Locate the cell with the specified text and output its [X, Y] center coordinate. 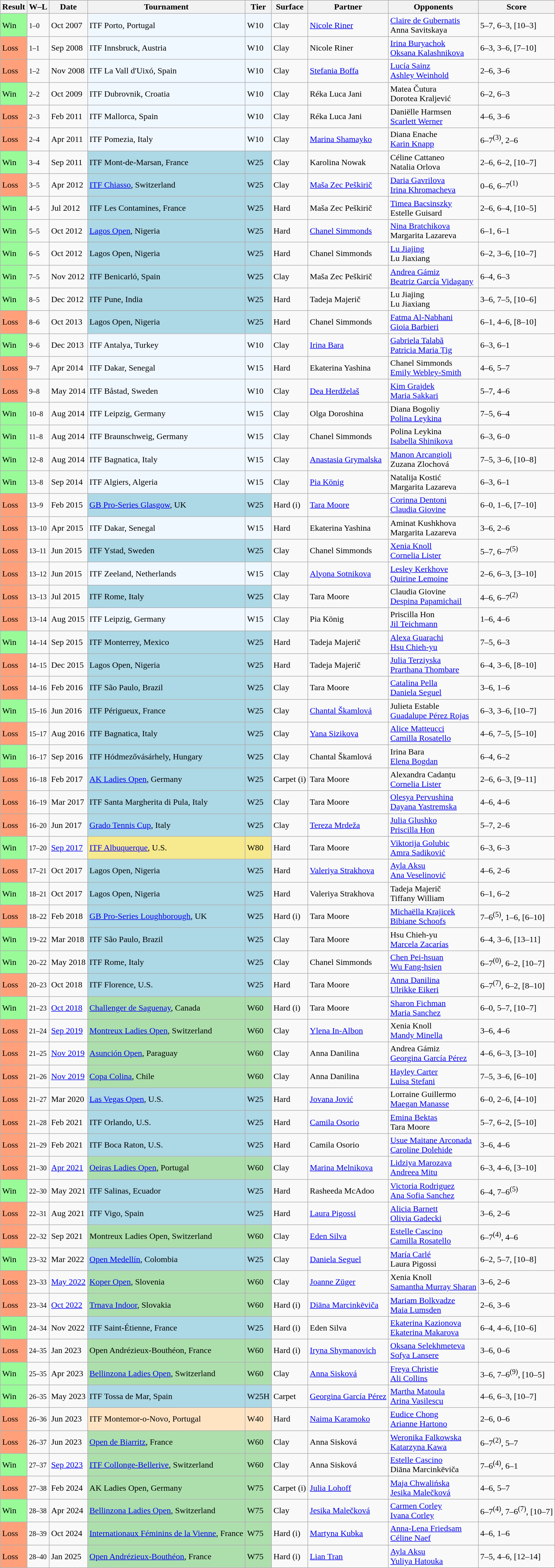
Dec 2013 [68, 345]
7–5, 6–3 [517, 642]
Carpet [290, 1397]
7–6(4), 6–1 [517, 1465]
13–10 [38, 528]
Joanne Züger [348, 1282]
Ylena In-Albon [348, 1031]
Lorraine Guillermo Maegan Manasse [433, 1099]
Estelle Cascino Diāna Marcinkēviča [433, 1465]
Alyona Sotnikova [348, 573]
Apr 2012 [68, 185]
Internationaux Féminins de la Vienne, France [166, 1534]
Result [14, 7]
12–8 [38, 459]
Ayla Aksu Yuliya Hatouka [433, 1556]
Xenia Knoll Cornelia Lister [433, 551]
2–6, 6–3, [9–11] [517, 779]
16–20 [38, 825]
Chanel Simmonds Emily Webley-Smith [433, 368]
4–6, 6–3, [3–10] [517, 1054]
Diana Bogoliy Polina Leykina [433, 414]
Olga Doroshina [348, 414]
6–4, 3–6, [8–10] [517, 665]
Carmen Corley Ivana Corley [433, 1510]
3–6, 7–5, [10–6] [517, 299]
6–3, 6–0 [517, 436]
Tadeja Majerič Tiffany William [433, 894]
Mar 2018 [68, 939]
ITF Hódmezővásárhely, Hungary [166, 757]
Tereza Mrdeža [348, 825]
W25H [258, 1397]
5–5 [38, 230]
21–27 [38, 1099]
28–38 [38, 1510]
9–7 [38, 368]
2–6, 6–3, [3–10] [517, 573]
ITF Florence, U.S. [166, 985]
Sep 2021 [68, 1236]
Weronika Falkowska Katarzyna Kawa [433, 1442]
17–21 [38, 870]
4–6, 1–6 [517, 1534]
Martha Matoula Arina Vasilescu [433, 1397]
Olesya Pervushina Dayana Yastremska [433, 802]
4–6, 6–3, [10–7] [517, 1397]
5–7, 6–7(5) [517, 551]
Aug 2021 [68, 1213]
7–5, 3–6, [10–8] [517, 459]
Diāna Marcinkēviča [348, 1305]
2–6, 6–4, [10–5] [517, 208]
Jovana Jović [348, 1099]
Marina Melnikova [348, 1168]
2–3 [38, 117]
8–5 [38, 299]
13–14 [38, 619]
Eudice Chong Arianne Hartono [433, 1419]
Copa Colina, Chile [166, 1076]
Claire de Gubernatis Anna Savitskaya [433, 25]
21–28 [38, 1122]
Open Medellín, Colombia [166, 1259]
22–32 [38, 1236]
Estelle Cascino Camilla Rosatello [433, 1236]
3–5 [38, 185]
Open de Biarritz, France [166, 1442]
21–24 [38, 1031]
Anna Danilina Ulrikke Eikeri [433, 985]
Nov 2008 [68, 71]
Apr 2014 [68, 368]
Feb 2024 [68, 1488]
Surface [290, 7]
Score [517, 7]
28–39 [38, 1534]
9–8 [38, 391]
21–23 [38, 1007]
Partner [348, 7]
Daria Gavrilova Irina Khromacheva [433, 185]
Hsu Chieh-yu Marcela Zacarías [433, 939]
Aminat Kushkhova Margarita Lazareva [433, 528]
20–22 [38, 962]
Jan 2023 [68, 1350]
Sep 2015 [68, 642]
6–0, 5–7, [10–7] [517, 1007]
Sep 2019 [68, 1031]
Karolina Nowak [348, 162]
Victoria Rodriguez Ana Sofia Sanchez [433, 1191]
Alicia Barnett Olivia Gadecki [433, 1213]
Apr 2024 [68, 1510]
Sep 2016 [68, 757]
ITF Braunschweig, Germany [166, 436]
Aug 2015 [68, 619]
May 2021 [68, 1191]
26–36 [38, 1419]
0–6, 6–7(1) [517, 185]
6–4, 7–6(5) [517, 1191]
17–20 [38, 848]
GB Pro-Series Glasgow, UK [166, 505]
1–1 [38, 48]
4–6, 7–5, [5–10] [517, 733]
Viktorija Golubic Amra Sadiković [433, 848]
7–6(5), 1–6, [6–10] [517, 916]
4–6, 3–6 [517, 117]
Mar 2017 [68, 802]
1–0 [38, 25]
Oct 2022 [68, 1305]
Jun 2017 [68, 825]
Alexa Guarachi Hsu Chieh-yu [433, 642]
6–7(4), 7–6(7), [10–7] [517, 1510]
Aug 2016 [68, 733]
ITF Santa Margherita di Pula, Italy [166, 802]
Apr 2011 [68, 139]
Daniëlle Harmsen Scarlett Werner [433, 117]
6–1, 6–2 [517, 894]
1–6, 4–6 [517, 619]
6–7(7), 6–2, [8–10] [517, 985]
6–0, 1–6, [7–10] [517, 505]
Las Vegas Open, U.S. [166, 1099]
Jun 2016 [68, 711]
6–2, 5–7, [10–8] [517, 1259]
5–7, 2–6 [517, 825]
3–6, 0–6 [517, 1350]
6–0, 2–6, [4–10] [517, 1099]
20–23 [38, 985]
ITF Innsbruck, Austria [166, 48]
Oct 2024 [68, 1534]
Corinna Dentoni Claudia Giovine [433, 505]
Julia Glushko Priscilla Hon [433, 825]
Lian Tran [348, 1556]
Catalina Pella Daniela Seguel [433, 688]
Julia Lohoff [348, 1488]
Koper Open, Slovenia [166, 1282]
Oct 2009 [68, 93]
Challenger de Saguenay, Canada [166, 1007]
Sep 2023 [68, 1465]
Grado Tennis Cup, Italy [166, 825]
Matea Čutura Dorotea Kraljević [433, 93]
Freya Christie Ali Collins [433, 1373]
Feb 2018 [68, 916]
Georgina García Pérez [348, 1397]
Sep 2011 [68, 162]
Polina Leykina Isabella Shinikova [433, 436]
ITF Mont-de-Marsan, France [166, 162]
21–29 [38, 1145]
5–7, 6–2, [5–10] [517, 1122]
ITF Ystad, Sweden [166, 551]
6–7(0), 6–2, [10–7] [517, 962]
ITF Antalya, Turkey [166, 345]
GB Pro-Series Loughborough, UK [166, 916]
Iryna Shymanovich [348, 1350]
Maja Chwalińska Jesika Malečková [433, 1488]
ITF La Vall d'Uixó, Spain [166, 71]
Céline Cattaneo Natalia Orlova [433, 162]
Lucía Sainz Ashley Weinhold [433, 71]
10–8 [38, 414]
Laura Pigossi [348, 1213]
7–5 [38, 276]
27–38 [38, 1488]
7–5, 4–6, [12–14] [517, 1556]
22–31 [38, 1213]
21–26 [38, 1076]
1–2 [38, 71]
Gabriela Talabă Patricia Maria Țig [433, 345]
Fatma Al-Nabhani Gioia Barbieri [433, 322]
Oct 2013 [68, 322]
Sep 2014 [68, 482]
6–2, 3–6, [10–7] [517, 254]
Irina Bara [348, 345]
ITF Collonge-Bellerive, Switzerland [166, 1465]
ITF Porto, Portugal [166, 25]
Jesika Malečková [348, 1510]
14–16 [38, 688]
2–4 [38, 139]
Priscilla Hon Jil Teichmann [433, 619]
7–5, 3–6, [6–10] [517, 1076]
21–25 [38, 1054]
13–9 [38, 505]
ITF Les Contamines, France [166, 208]
27–37 [38, 1465]
11–8 [38, 436]
Yana Sizikova [348, 733]
Feb 2011 [68, 117]
Lesley Kerkhove Quirine Lemoine [433, 573]
6–4, 3–6, [13–11] [517, 939]
13–12 [38, 573]
Emina Bektas Tara Moore [433, 1122]
8–6 [38, 322]
6–7(4), 4–6 [517, 1236]
15–17 [38, 733]
ITF Saint-Étienne, France [166, 1328]
May 2018 [68, 962]
3–4 [38, 162]
5–7, 4–6 [517, 391]
Diana Enache Karin Knapp [433, 139]
Jul 2015 [68, 596]
Usue Maitane Arconada Caroline Dolehide [433, 1145]
Hayley Carter Luisa Stefani [433, 1076]
Anastasia Grymalska [348, 459]
ITF Pune, India [166, 299]
Feb 2016 [68, 688]
18–22 [38, 916]
16–19 [38, 802]
Rasheeda McAdoo [348, 1191]
3–6, 1–6 [517, 688]
5–7, 6–3, [10–3] [517, 25]
María Carlé Laura Pigossi [433, 1259]
6–1, 4–6, [8–10] [517, 322]
ITF Zeeland, Netherlands [166, 573]
Ayla Aksu Ana Veselinović [433, 870]
25–35 [38, 1373]
Alice Matteucci Camilla Rosatello [433, 733]
Daniela Seguel [348, 1259]
May 2014 [68, 391]
Feb 2015 [68, 505]
6–5 [38, 254]
21–30 [38, 1168]
Feb 2017 [68, 779]
Dea Herdželaš [348, 391]
Mariam Bolkvadze Maia Lumsden [433, 1305]
16–18 [38, 779]
13–8 [38, 482]
6–3, 3–6, [10–7] [517, 711]
Manon Arcangioli Zuzana Zlochová [433, 459]
ITF Båstad, Sweden [166, 391]
Sharon Fichman Maria Sanchez [433, 1007]
16–17 [38, 757]
Xenia Knoll Mandy Minella [433, 1031]
Opponents [433, 7]
Michaëlla Krajicek Bibiane Schoofs [433, 916]
2–2 [38, 93]
Tier [258, 7]
Claudia Giovine Despina Papamichail [433, 596]
23–33 [38, 1282]
ITF Périgueux, France [166, 711]
Naima Karamoko [348, 1419]
ITF Monterrey, Mexico [166, 642]
6–4, 6–2 [517, 757]
2–6, 6–2, [10–7] [517, 162]
3–6, 7–6(9), [10–5] [517, 1373]
6–4, 4–6, [10–6] [517, 1328]
19–22 [38, 939]
Stefania Boffa [348, 71]
22–30 [38, 1191]
Sep 2008 [68, 48]
Andrea Gámiz Beatriz García Vidagany [433, 276]
Oct 2007 [68, 25]
Nov 2022 [68, 1328]
Oeiras Ladies Open, Portugal [166, 1168]
14–15 [38, 665]
13–11 [38, 551]
Apr 2021 [68, 1168]
Sep 2017 [68, 848]
6–1, 6–1 [517, 230]
ITF Tossa de Mar, Spain [166, 1397]
15–16 [38, 711]
6–3, 4–6, [3–10] [517, 1168]
26–37 [38, 1442]
Alexandra Cadanțu Cornelia Lister [433, 779]
Dec 2015 [68, 665]
Mar 2022 [68, 1259]
Nov 2012 [68, 276]
6–3, 6–3 [517, 848]
13–13 [38, 596]
Marina Shamayko [348, 139]
ITF Algiers, Algeria [166, 482]
24–35 [38, 1350]
4–6, 6–7(2) [517, 596]
May 2023 [68, 1397]
4–5 [38, 208]
Oksana Selekhmeteva Sofya Lansere [433, 1350]
W80 [258, 848]
Julia Terziyska Prarthana Thombare [433, 665]
Andrea Gámiz Georgina García Pérez [433, 1054]
6–2, 6–3 [517, 93]
6–7(2), 5–7 [517, 1442]
Chen Pei-hsuan Wu Fang-hsien [433, 962]
Martyna Kubka [348, 1534]
23–34 [38, 1305]
ITF Benicarló, Spain [166, 276]
Jan 2025 [68, 1556]
18–21 [38, 894]
Tournament [166, 7]
Mar 2020 [68, 1099]
ITF Pomezia, Italy [166, 139]
Natalija Kostić Margarita Lazareva [433, 482]
Lidziya Marozava Andreea Mitu [433, 1168]
4–6, 2–6 [517, 870]
ITF Dubrovnik, Croatia [166, 93]
Date [68, 7]
6–7(3), 2–6 [517, 139]
Xenia Knoll Samantha Murray Sharan [433, 1282]
6–3, 3–6, [7–10] [517, 48]
May 2022 [68, 1282]
2–6, 0–6 [517, 1419]
Irina Buryachok Oksana Kalashnikova [433, 48]
ITF Montemor-o-Novo, Portugal [166, 1419]
Kim Grajdek Maria Sakkari [433, 391]
ITF Chiasso, Switzerland [166, 185]
W40 [258, 1419]
9–6 [38, 345]
23–32 [38, 1259]
Trnava Indoor, Slovakia [166, 1305]
Jul 2012 [68, 208]
24–34 [38, 1328]
W–L [38, 7]
ITF Vigo, Spain [166, 1213]
Apr 2015 [68, 528]
Anna-Lena Friedsam Céline Naef [433, 1534]
6–4, 6–3 [517, 276]
Irina Bara Elena Bogdan [433, 757]
Julieta Estable Guadalupe Pérez Rojas [433, 711]
14–14 [38, 642]
ITF Boca Raton, U.S. [166, 1145]
Dec 2012 [68, 299]
Apr 2023 [68, 1373]
7–5, 6–4 [517, 414]
28–40 [38, 1556]
Asunción Open, Paraguay [166, 1054]
4–6, 4–6 [517, 802]
Timea Bacsinszky Estelle Guisard [433, 208]
ITF Salinas, Ecuador [166, 1191]
ITF Orlando, U.S. [166, 1122]
26–35 [38, 1397]
ITF Albuquerque, U.S. [166, 848]
Ekaterina Kazionova Ekaterina Makarova [433, 1328]
ITF Mallorca, Spain [166, 117]
Nina Bratchikova Margarita Lazareva [433, 230]
